Determine the (X, Y) coordinate at the center of the cell enclosing the given text.  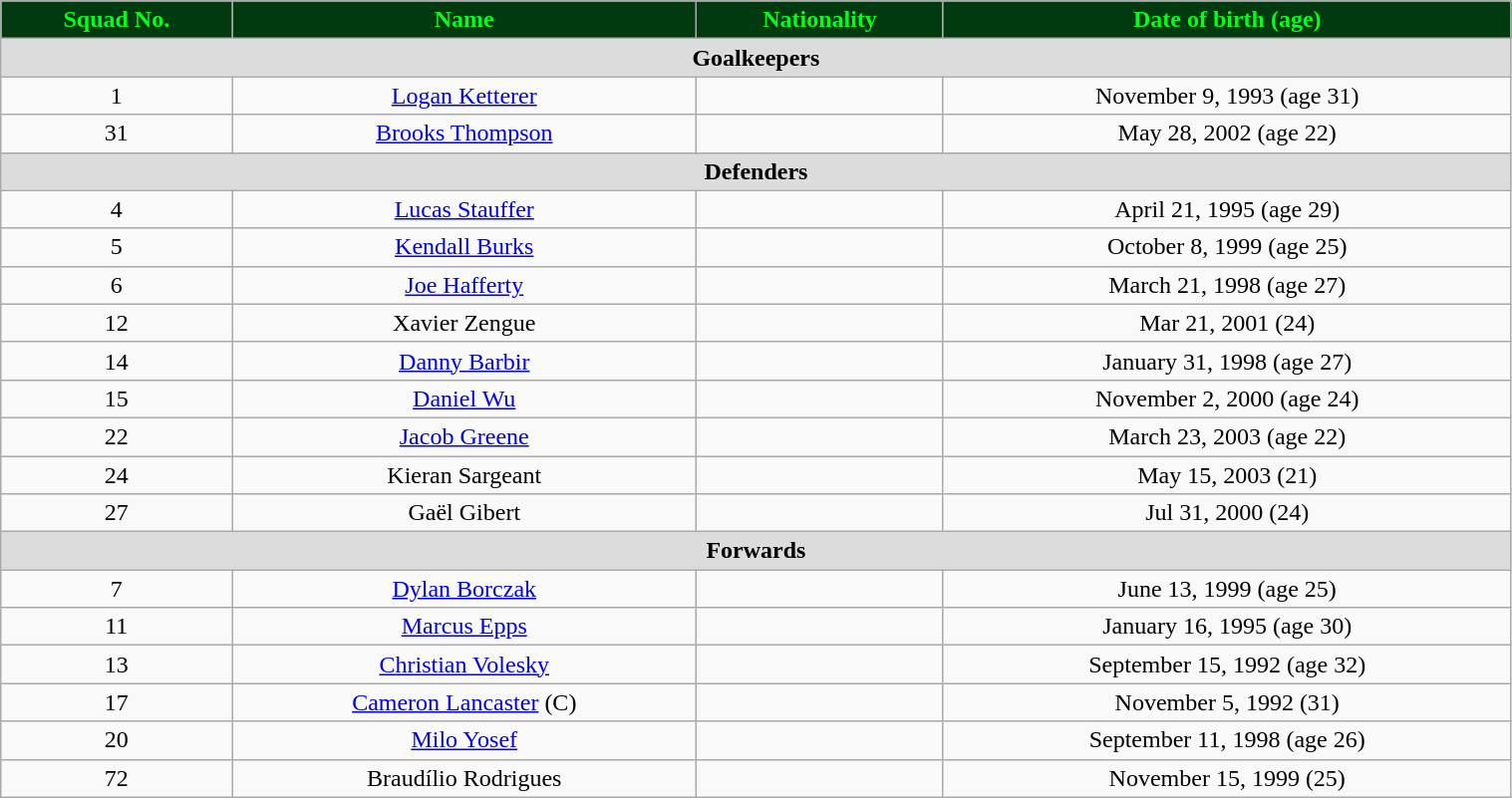
72 (117, 778)
22 (117, 436)
13 (117, 665)
7 (117, 589)
Jul 31, 2000 (24) (1227, 513)
June 13, 1999 (age 25) (1227, 589)
5 (117, 247)
September 15, 1992 (age 32) (1227, 665)
Christian Volesky (464, 665)
6 (117, 285)
Defenders (756, 171)
Name (464, 20)
Marcus Epps (464, 627)
15 (117, 399)
Kendall Burks (464, 247)
May 28, 2002 (age 22) (1227, 133)
Nationality (820, 20)
20 (117, 740)
Lucas Stauffer (464, 209)
May 15, 2003 (21) (1227, 475)
Danny Barbir (464, 361)
4 (117, 209)
1 (117, 96)
September 11, 1998 (age 26) (1227, 740)
Milo Yosef (464, 740)
27 (117, 513)
Kieran Sargeant (464, 475)
Joe Hafferty (464, 285)
Braudílio Rodrigues (464, 778)
Jacob Greene (464, 436)
31 (117, 133)
March 23, 2003 (age 22) (1227, 436)
Xavier Zengue (464, 323)
Goalkeepers (756, 58)
11 (117, 627)
Dylan Borczak (464, 589)
17 (117, 702)
14 (117, 361)
Daniel Wu (464, 399)
Cameron Lancaster (C) (464, 702)
January 16, 1995 (age 30) (1227, 627)
Forwards (756, 551)
12 (117, 323)
November 15, 1999 (25) (1227, 778)
October 8, 1999 (age 25) (1227, 247)
Logan Ketterer (464, 96)
November 2, 2000 (age 24) (1227, 399)
March 21, 1998 (age 27) (1227, 285)
Brooks Thompson (464, 133)
Mar 21, 2001 (24) (1227, 323)
Gaël Gibert (464, 513)
April 21, 1995 (age 29) (1227, 209)
Date of birth (age) (1227, 20)
November 9, 1993 (age 31) (1227, 96)
November 5, 1992 (31) (1227, 702)
January 31, 1998 (age 27) (1227, 361)
24 (117, 475)
Squad No. (117, 20)
